Extract the [X, Y] coordinate from the center of the cell holding the provided text.  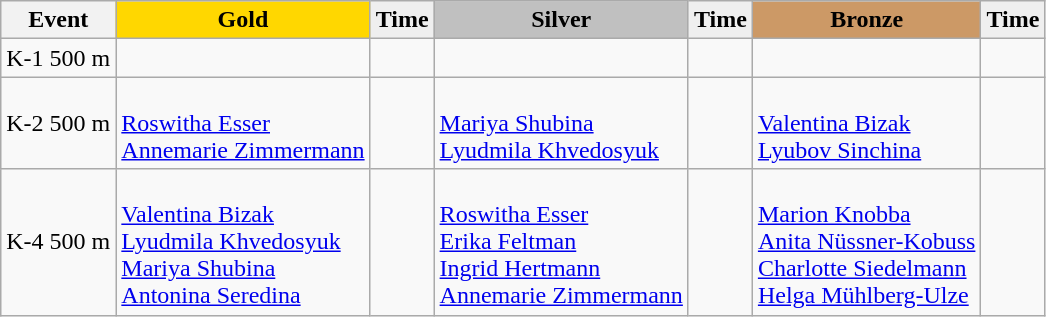
Gold [243, 20]
K-1 500 m [58, 58]
K-2 500 m [58, 123]
Roswitha EsserAnnemarie Zimmermann [243, 123]
Silver [561, 20]
Valentina BizakLyubov Sinchina [866, 123]
Event [58, 20]
K-4 500 m [58, 242]
Marion KnobbaAnita Nüssner-KobussCharlotte SiedelmannHelga Mühlberg-Ulze [866, 242]
Mariya ShubinaLyudmila Khvedosyuk [561, 123]
Roswitha EsserErika FeltmanIngrid HertmannAnnemarie Zimmermann [561, 242]
Bronze [866, 20]
Valentina BizakLyudmila KhvedosyukMariya ShubinaAntonina Seredina [243, 242]
